Find where the given text appears and provide that cell's center as (x, y) coordinate. 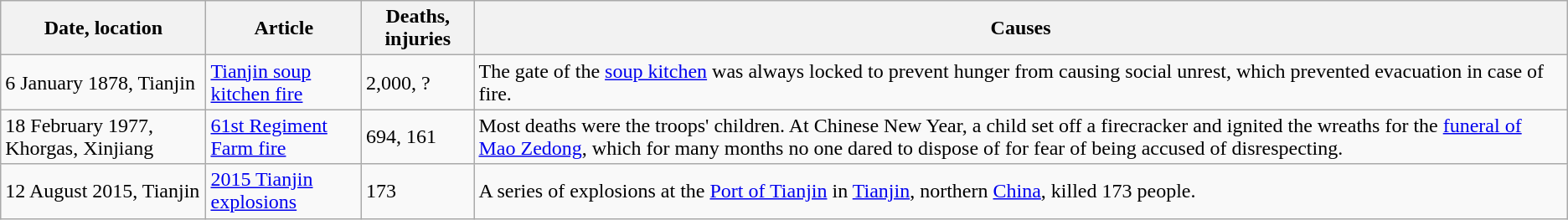
Causes (1020, 28)
A series of explosions at the Port of Tianjin in Tianjin, northern China, killed 173 people. (1020, 191)
61st Regiment Farm fire (284, 137)
The gate of the soup kitchen was always locked to prevent hunger from causing social unrest, which prevented evacuation in case of fire. (1020, 82)
2015 Tianjin explosions (284, 191)
694, 161 (418, 137)
18 February 1977, Khorgas, Xinjiang (104, 137)
Article (284, 28)
Tianjin soup kitchen fire (284, 82)
Deaths, injuries (418, 28)
6 January 1878, Tianjin (104, 82)
2,000, ? (418, 82)
12 August 2015, Tianjin (104, 191)
Date, location (104, 28)
173 (418, 191)
